Capture the cell that displays the provided text and extract its (X, Y) central coordinate. 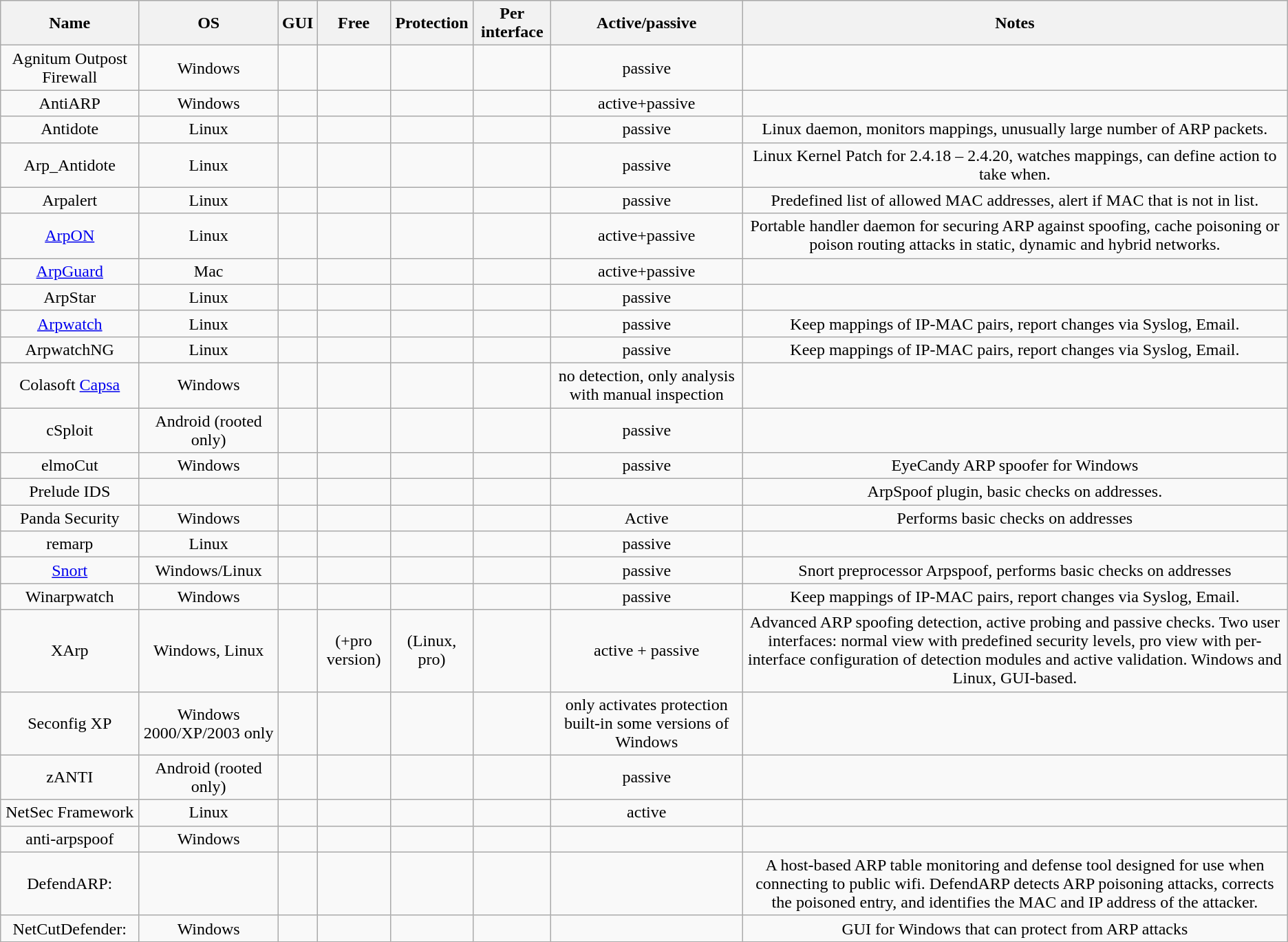
Seconfig XP (70, 723)
Active (647, 518)
ArpGuard (70, 271)
ArpStar (70, 297)
Per interface (512, 23)
anti-arpspoof (70, 839)
active (647, 813)
GUI for Windows that can protect from ARP attacks (1016, 928)
XArp (70, 651)
Windows, Linux (209, 651)
cSploit (70, 429)
EyeCandy ARP spoofer for Windows (1016, 466)
(+pro version) (354, 651)
ArpSpoof plugin, basic checks on addresses. (1016, 492)
Predefined list of allowed MAC addresses, alert if MAC that is not in list. (1016, 200)
zANTI (70, 778)
Portable handler daemon for securing ARP against spoofing, cache poisoning or poison routing attacks in static, dynamic and hybrid networks. (1016, 235)
Snort (70, 570)
(Linux, pro) (431, 651)
Arpalert (70, 200)
Active/passive (647, 23)
Performs basic checks on addresses (1016, 518)
ArpON (70, 235)
elmoCut (70, 466)
Notes (1016, 23)
Mac (209, 271)
Windows 2000/XP/2003 only (209, 723)
Arpwatch (70, 323)
Linux daemon, monitors mappings, unusually large number of ARP packets. (1016, 129)
DefendARP: (70, 884)
Protection (431, 23)
Snort preprocessor Arpspoof, performs basic checks on addresses (1016, 570)
Windows/Linux (209, 570)
Name (70, 23)
remarp (70, 544)
no detection, only analysis with manual inspection (647, 385)
Colasoft Capsa (70, 385)
NetCutDefender: (70, 928)
Linux Kernel Patch for 2.4.18 – 2.4.20, watches mappings, can define action to take when. (1016, 165)
Antidote (70, 129)
AntiARP (70, 103)
Free (354, 23)
only activates protection built-in some versions of Windows (647, 723)
active + passive (647, 651)
Arp_Antidote (70, 165)
Panda Security (70, 518)
Agnitum Outpost Firewall (70, 67)
Prelude IDS (70, 492)
OS (209, 23)
ArpwatchNG (70, 350)
NetSec Framework (70, 813)
Winarpwatch (70, 597)
GUI (298, 23)
